Output the (X, Y) coordinate of the center of the cell containing the given text.  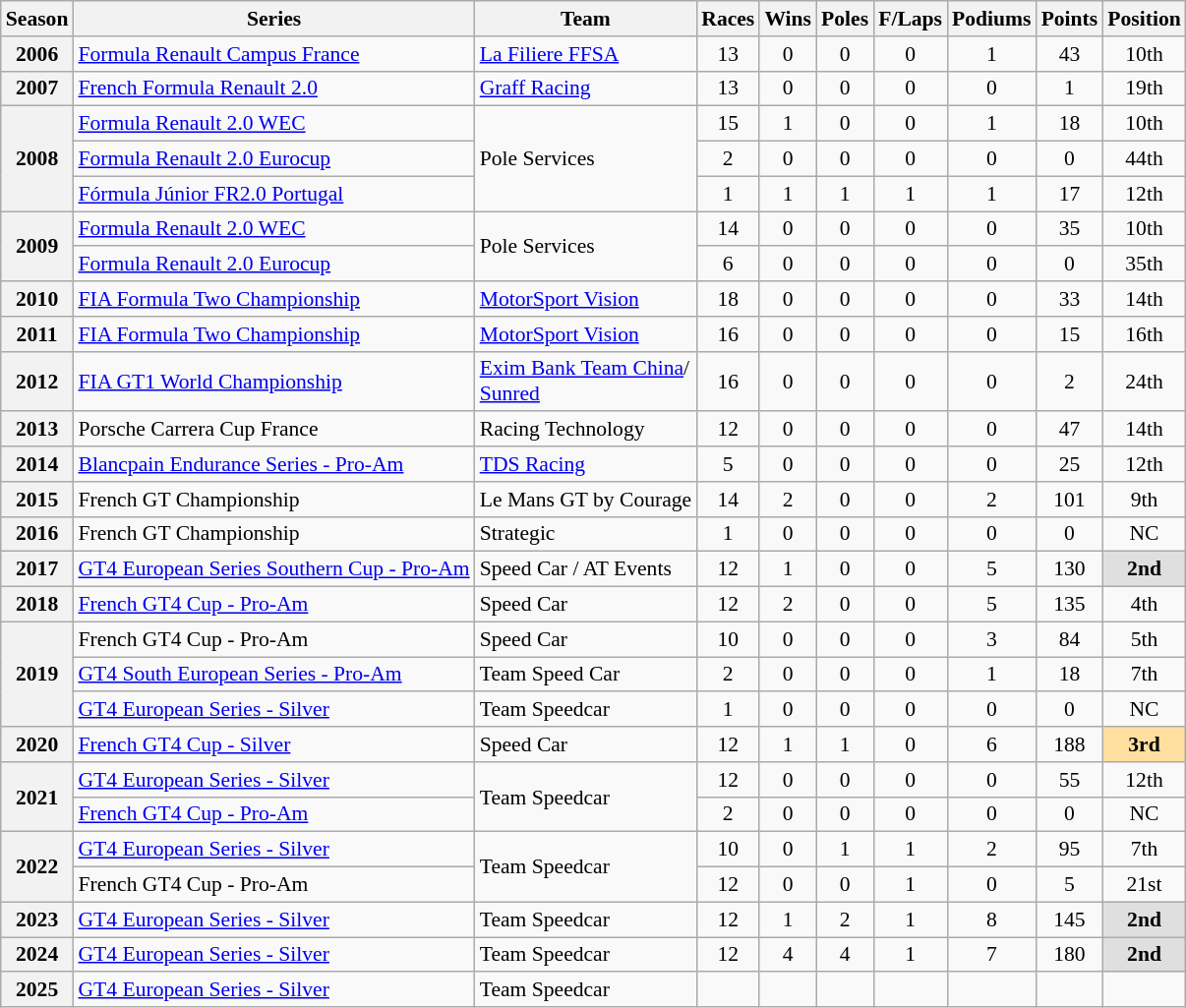
2006 (37, 54)
2022 (37, 867)
5th (1144, 639)
2007 (37, 89)
French Formula Renault 2.0 (273, 89)
16th (1144, 334)
43 (1070, 54)
2013 (37, 430)
2020 (37, 744)
Le Mans GT by Courage (586, 500)
25 (1070, 464)
21st (1144, 885)
2018 (37, 605)
Graff Racing (586, 89)
101 (1070, 500)
Blancpain Endurance Series - Pro-Am (273, 464)
Podiums (991, 19)
Races (728, 19)
French GT4 Cup - Silver (273, 744)
Exim Bank Team China/Sunred (586, 382)
180 (1070, 955)
Series (273, 19)
GT4 European Series Southern Cup - Pro-Am (273, 569)
Points (1070, 19)
Team Speed Car (586, 675)
2023 (37, 919)
TDS Racing (586, 464)
3 (991, 639)
145 (1070, 919)
Position (1144, 19)
2025 (37, 990)
2024 (37, 955)
35 (1070, 229)
Wins (788, 19)
47 (1070, 430)
2016 (37, 534)
95 (1070, 850)
2021 (37, 797)
2019 (37, 675)
55 (1070, 780)
24th (1144, 382)
44th (1144, 159)
Racing Technology (586, 430)
84 (1070, 639)
2015 (37, 500)
130 (1070, 569)
8 (991, 919)
Poles (845, 19)
188 (1070, 744)
F/Laps (911, 19)
7 (991, 955)
2014 (37, 464)
3rd (1144, 744)
Fórmula Júnior FR2.0 Portugal (273, 194)
2009 (37, 246)
9th (1144, 500)
135 (1070, 605)
Speed Car / AT Events (586, 569)
33 (1070, 299)
Strategic (586, 534)
19th (1144, 89)
4th (1144, 605)
Formula Renault Campus France (273, 54)
2012 (37, 382)
Season (37, 19)
FIA GT1 World Championship (273, 382)
Porsche Carrera Cup France (273, 430)
2017 (37, 569)
35th (1144, 265)
2011 (37, 334)
GT4 South European Series - Pro-Am (273, 675)
2008 (37, 159)
17 (1070, 194)
La Filiere FFSA (586, 54)
2010 (37, 299)
Team (586, 19)
